Return the [x, y] coordinate for the center point of the cell that contains the specified text.  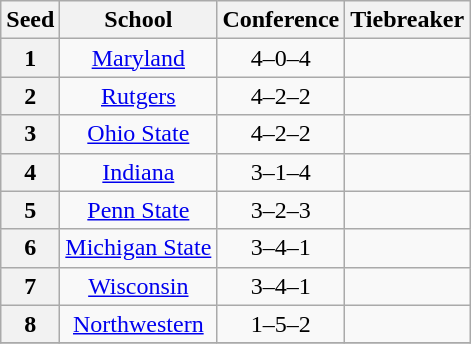
Seed [30, 20]
Indiana [138, 172]
Wisconsin [138, 286]
1–5–2 [281, 324]
Ohio State [138, 134]
3–2–3 [281, 210]
1 [30, 58]
2 [30, 96]
Conference [281, 20]
4 [30, 172]
3–1–4 [281, 172]
Northwestern [138, 324]
5 [30, 210]
School [138, 20]
7 [30, 286]
Rutgers [138, 96]
Michigan State [138, 248]
8 [30, 324]
Maryland [138, 58]
6 [30, 248]
4–0–4 [281, 58]
Tiebreaker [408, 20]
Penn State [138, 210]
3 [30, 134]
